Determine the (X, Y) coordinate at the center of the cell enclosing the given text.  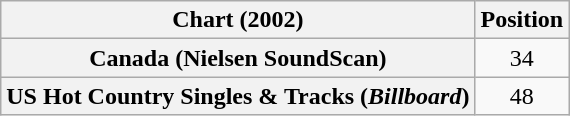
Canada (Nielsen SoundScan) (238, 58)
US Hot Country Singles & Tracks (Billboard) (238, 96)
34 (522, 58)
Position (522, 20)
48 (522, 96)
Chart (2002) (238, 20)
